Find where the given text appears and provide that cell's center as (x, y) coordinate. 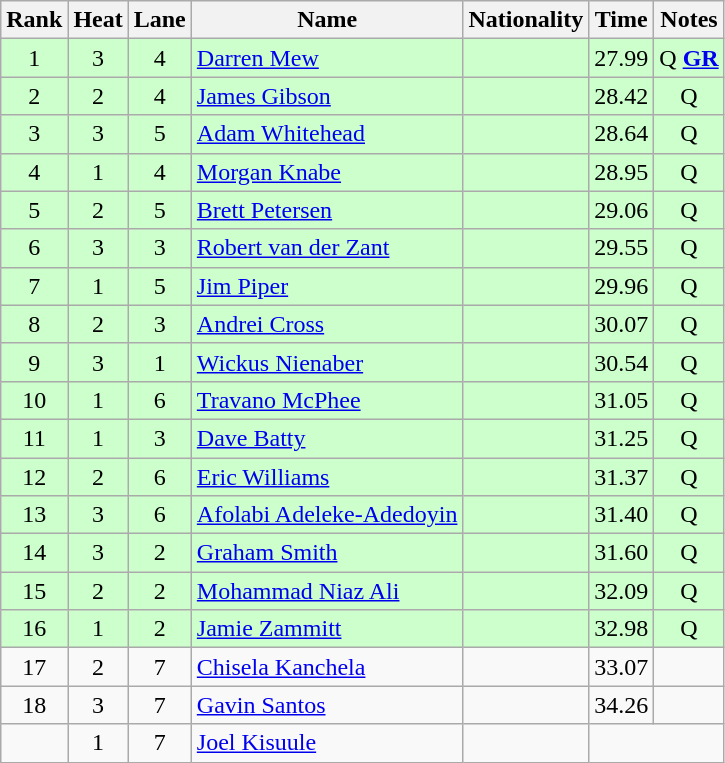
31.05 (622, 400)
34.26 (622, 705)
Q GR (689, 58)
10 (34, 400)
12 (34, 477)
Dave Batty (327, 438)
Jamie Zammitt (327, 629)
18 (34, 705)
30.54 (622, 362)
Andrei Cross (327, 324)
Name (327, 20)
29.06 (622, 210)
16 (34, 629)
27.99 (622, 58)
James Gibson (327, 96)
31.37 (622, 477)
Robert van der Zant (327, 248)
9 (34, 362)
Heat (98, 20)
Darren Mew (327, 58)
Travano McPhee (327, 400)
15 (34, 591)
Mohammad Niaz Ali (327, 591)
Nationality (526, 20)
11 (34, 438)
Eric Williams (327, 477)
17 (34, 667)
Graham Smith (327, 553)
Brett Petersen (327, 210)
Time (622, 20)
Lane (160, 20)
28.42 (622, 96)
14 (34, 553)
Gavin Santos (327, 705)
Notes (689, 20)
8 (34, 324)
28.95 (622, 172)
31.25 (622, 438)
28.64 (622, 134)
Afolabi Adeleke-Adedoyin (327, 515)
29.96 (622, 286)
32.98 (622, 629)
Adam Whitehead (327, 134)
Jim Piper (327, 286)
30.07 (622, 324)
13 (34, 515)
Morgan Knabe (327, 172)
31.60 (622, 553)
Chisela Kanchela (327, 667)
Joel Kisuule (327, 743)
33.07 (622, 667)
31.40 (622, 515)
Wickus Nienaber (327, 362)
Rank (34, 20)
32.09 (622, 591)
29.55 (622, 248)
